Capture the cell that displays the provided text and extract its [x, y] central coordinate. 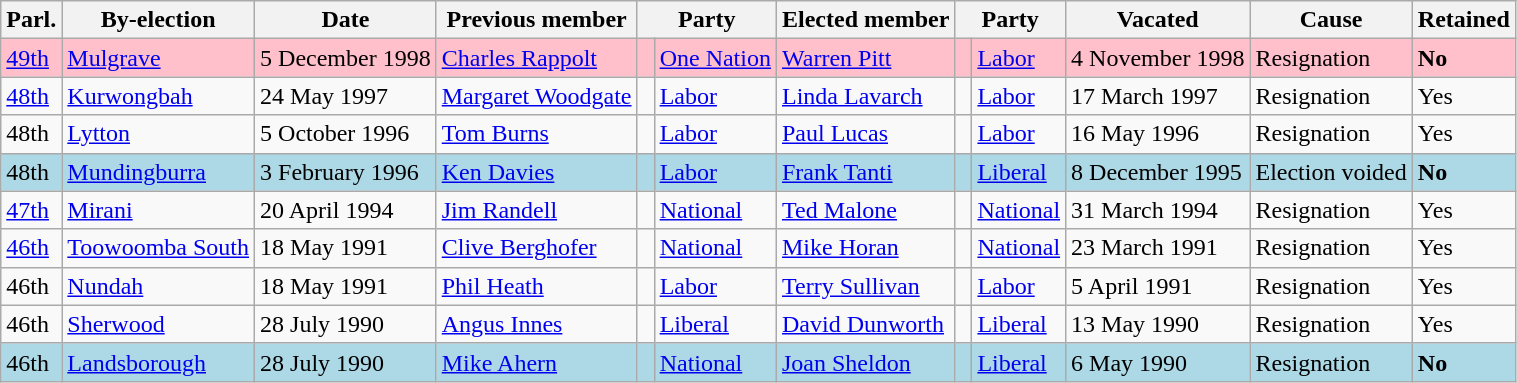
Jim Randell [536, 210]
By-election [158, 20]
5 December 1998 [346, 58]
Mike Horan [865, 248]
Kurwongbah [158, 96]
47th [32, 210]
4 November 1998 [1158, 58]
Retained [1464, 20]
Margaret Woodgate [536, 96]
5 April 1991 [1158, 286]
Elected member [865, 20]
Mirani [158, 210]
3 February 1996 [346, 172]
Paul Lucas [865, 134]
5 October 1996 [346, 134]
8 December 1995 [1158, 172]
Toowoomba South [158, 248]
Ken Davies [536, 172]
Sherwood [158, 324]
Tom Burns [536, 134]
Charles Rappolt [536, 58]
Cause [1331, 20]
Vacated [1158, 20]
23 March 1991 [1158, 248]
31 March 1994 [1158, 210]
Joan Sheldon [865, 362]
Parl. [32, 20]
6 May 1990 [1158, 362]
Phil Heath [536, 286]
24 May 1997 [346, 96]
17 March 1997 [1158, 96]
One Nation [715, 58]
Previous member [536, 20]
16 May 1996 [1158, 134]
Mulgrave [158, 58]
David Dunworth [865, 324]
Date [346, 20]
Angus Innes [536, 324]
Election voided [1331, 172]
49th [32, 58]
Mundingburra [158, 172]
Frank Tanti [865, 172]
Clive Berghofer [536, 248]
Landsborough [158, 362]
Terry Sullivan [865, 286]
Ted Malone [865, 210]
Lytton [158, 134]
Mike Ahern [536, 362]
Warren Pitt [865, 58]
13 May 1990 [1158, 324]
Linda Lavarch [865, 96]
Nundah [158, 286]
20 April 1994 [346, 210]
